Scan for the cell matching the given text and deliver its [x, y] coordinate at center. 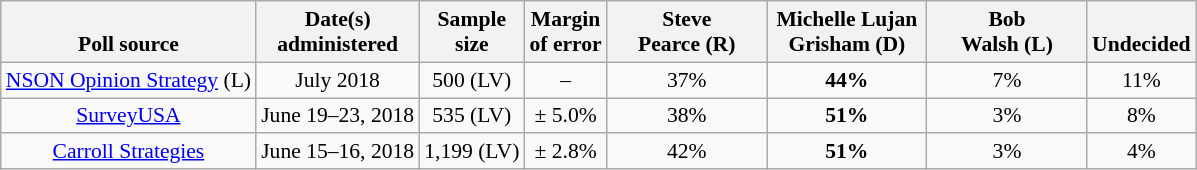
StevePearce (R) [687, 32]
1,199 (LV) [472, 152]
4% [1141, 152]
SurveyUSA [128, 116]
Marginof error [565, 32]
Undecided [1141, 32]
44% [847, 80]
42% [687, 152]
± 5.0% [565, 116]
Date(s)administered [338, 32]
500 (LV) [472, 80]
11% [1141, 80]
535 (LV) [472, 116]
8% [1141, 116]
38% [687, 116]
Carroll Strategies [128, 152]
± 2.8% [565, 152]
Michelle LujanGrisham (D) [847, 32]
37% [687, 80]
Poll source [128, 32]
BobWalsh (L) [1007, 32]
7% [1007, 80]
June 15–16, 2018 [338, 152]
– [565, 80]
NSON Opinion Strategy (L) [128, 80]
Samplesize [472, 32]
July 2018 [338, 80]
June 19–23, 2018 [338, 116]
